Return (x, y) of the center of cell containing provided text 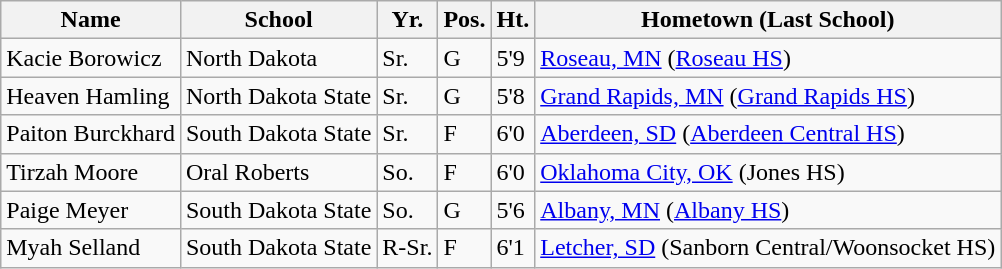
Aberdeen, SD (Aberdeen Central HS) (768, 134)
Paige Meyer (91, 210)
5'6 (513, 210)
Hometown (Last School) (768, 20)
Name (91, 20)
Heaven Hamling (91, 96)
Pos. (464, 20)
Yr. (408, 20)
Roseau, MN (Roseau HS) (768, 58)
Tirzah Moore (91, 172)
Paiton Burckhard (91, 134)
School (278, 20)
Letcher, SD (Sanborn Central/Woonsocket HS) (768, 248)
Oral Roberts (278, 172)
R-Sr. (408, 248)
North Dakota (278, 58)
6'1 (513, 248)
North Dakota State (278, 96)
Albany, MN (Albany HS) (768, 210)
Ht. (513, 20)
5'9 (513, 58)
Myah Selland (91, 248)
5'8 (513, 96)
Oklahoma City, OK (Jones HS) (768, 172)
Grand Rapids, MN (Grand Rapids HS) (768, 96)
Kacie Borowicz (91, 58)
